Capture the cell that displays the provided text and extract its (x, y) central coordinate. 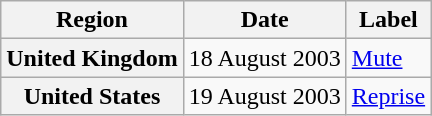
Mute (388, 58)
United States (92, 96)
Date (264, 20)
Label (388, 20)
Region (92, 20)
18 August 2003 (264, 58)
19 August 2003 (264, 96)
United Kingdom (92, 58)
Reprise (388, 96)
